For the text-containing cell, return its midpoint in (X, Y) coordinate format. 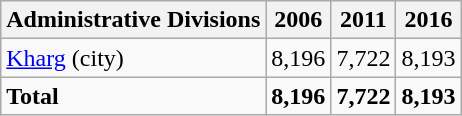
Administrative Divisions (134, 20)
2006 (298, 20)
2016 (428, 20)
Total (134, 96)
Kharg (city) (134, 58)
2011 (364, 20)
